Return [x, y] of the center of cell containing provided text 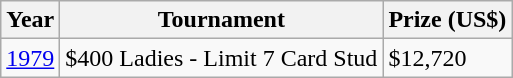
$400 Ladies - Limit 7 Card Stud [222, 58]
1979 [30, 58]
Tournament [222, 20]
Prize (US$) [448, 20]
$12,720 [448, 58]
Year [30, 20]
